Output the (X, Y) coordinate of the center of the cell containing the given text.  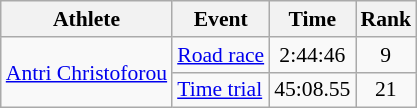
Time (312, 19)
Road race (220, 55)
2:44:46 (312, 55)
Antri Christoforou (86, 72)
Athlete (86, 19)
21 (386, 90)
Time trial (220, 90)
45:08.55 (312, 90)
Rank (386, 19)
Event (220, 19)
9 (386, 55)
